Find where the given text appears and provide that cell's center as [X, Y] coordinate. 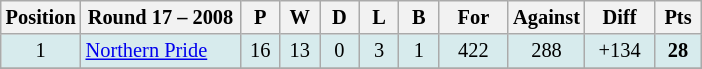
Position [41, 17]
13 [300, 51]
16 [260, 51]
288 [546, 51]
+134 [620, 51]
Round 17 – 2008 [161, 17]
Northern Pride [161, 51]
0 [340, 51]
W [300, 17]
3 [379, 51]
D [340, 17]
L [379, 17]
B [419, 17]
Diff [620, 17]
P [260, 17]
Against [546, 17]
28 [678, 51]
422 [474, 51]
For [474, 17]
Pts [678, 17]
